Return [X, Y] of the center of cell containing provided text 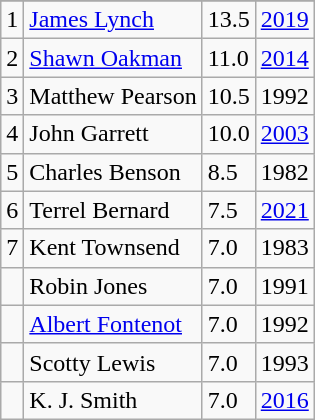
James Lynch [113, 20]
Charles Benson [113, 172]
Robin Jones [113, 286]
1993 [284, 362]
10.0 [228, 134]
10.5 [228, 96]
Scotty Lewis [113, 362]
6 [12, 210]
2003 [284, 134]
2 [12, 58]
1982 [284, 172]
2014 [284, 58]
1 [12, 20]
Albert Fontenot [113, 324]
Matthew Pearson [113, 96]
Kent Townsend [113, 248]
13.5 [228, 20]
2021 [284, 210]
John Garrett [113, 134]
1991 [284, 286]
2019 [284, 20]
2016 [284, 400]
1983 [284, 248]
7.5 [228, 210]
Terrel Bernard [113, 210]
3 [12, 96]
7 [12, 248]
5 [12, 172]
8.5 [228, 172]
Shawn Oakman [113, 58]
11.0 [228, 58]
4 [12, 134]
K. J. Smith [113, 400]
